Provide the (x, y) coordinate of the cell's center where the given text is located.  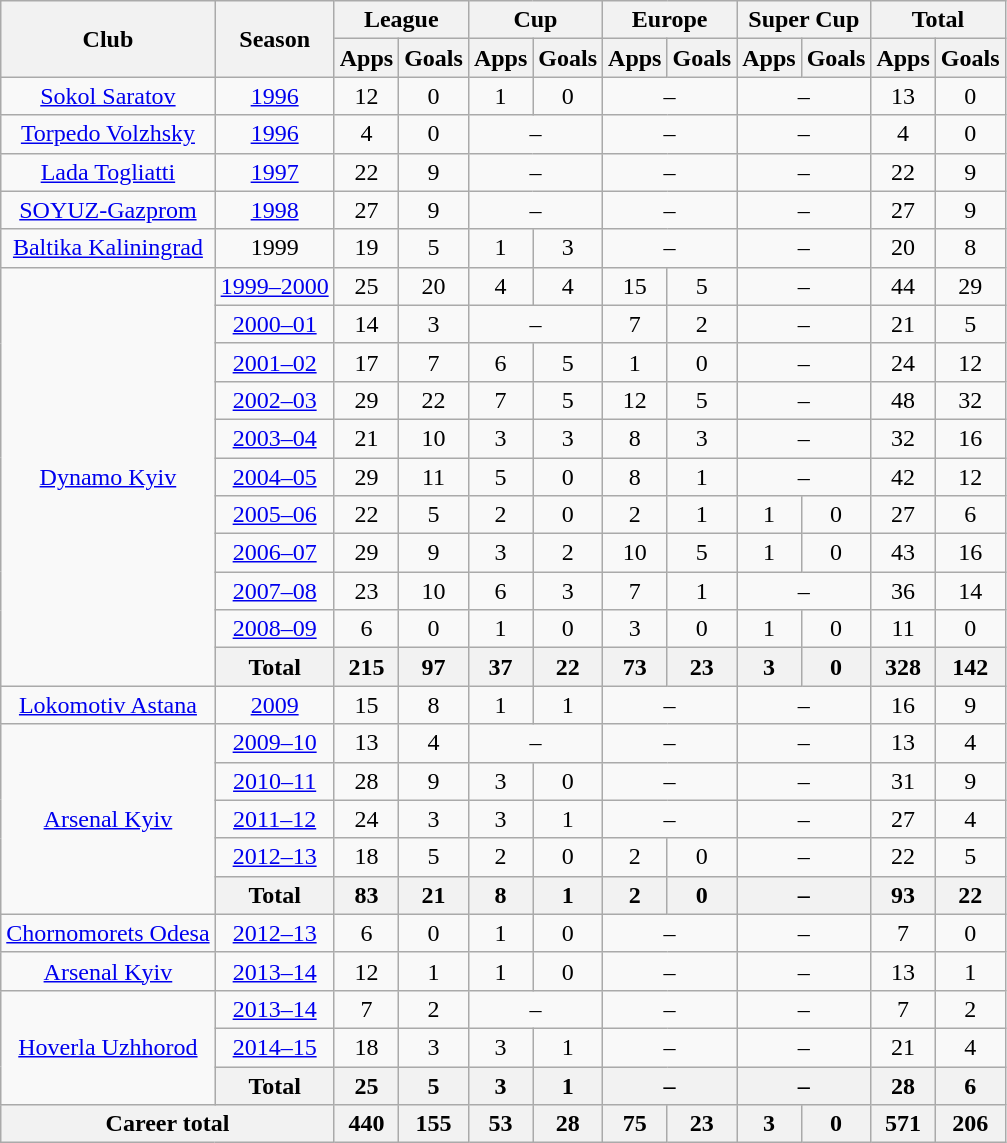
142 (970, 667)
Club (108, 39)
206 (970, 1124)
215 (366, 667)
Torpedo Volzhsky (108, 134)
19 (366, 248)
440 (366, 1124)
2009–10 (274, 743)
1999 (274, 248)
Lokomotiv Astana (108, 705)
37 (500, 667)
Career total (168, 1124)
Lada Togliatti (108, 172)
League (401, 20)
328 (903, 667)
1998 (274, 210)
2007–08 (274, 591)
Hoverla Uzhhorod (108, 1047)
Chornomorets Odesa (108, 933)
1999–2000 (274, 286)
2011–12 (274, 819)
2009 (274, 705)
31 (903, 781)
93 (903, 895)
2014–15 (274, 1047)
1997 (274, 172)
53 (500, 1124)
Sokol Saratov (108, 96)
2006–07 (274, 553)
44 (903, 286)
2010–11 (274, 781)
2008–09 (274, 629)
2003–04 (274, 438)
571 (903, 1124)
2004–05 (274, 477)
2001–02 (274, 362)
97 (434, 667)
2000–01 (274, 324)
43 (903, 553)
SOYUZ-Gazprom (108, 210)
Europe (670, 20)
48 (903, 400)
Season (274, 39)
2005–06 (274, 515)
36 (903, 591)
Dynamo Kyiv (108, 476)
2002–03 (274, 400)
42 (903, 477)
Baltika Kaliningrad (108, 248)
Cup (535, 20)
Super Cup (804, 20)
75 (635, 1124)
73 (635, 667)
83 (366, 895)
155 (434, 1124)
17 (366, 362)
